Find where the given text appears and provide that cell's center as (x, y) coordinate. 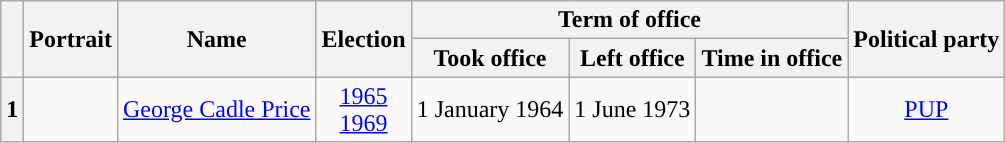
George Cadle Price (216, 110)
19651969 (364, 110)
Political party (926, 39)
Portrait (71, 39)
PUP (926, 110)
1 January 1964 (490, 110)
Took office (490, 58)
Name (216, 39)
1 June 1973 (632, 110)
Term of office (630, 20)
Left office (632, 58)
1 (12, 110)
Time in office (772, 58)
Election (364, 39)
